From the cell containing the given text, extract its center point as (X, Y) coordinate. 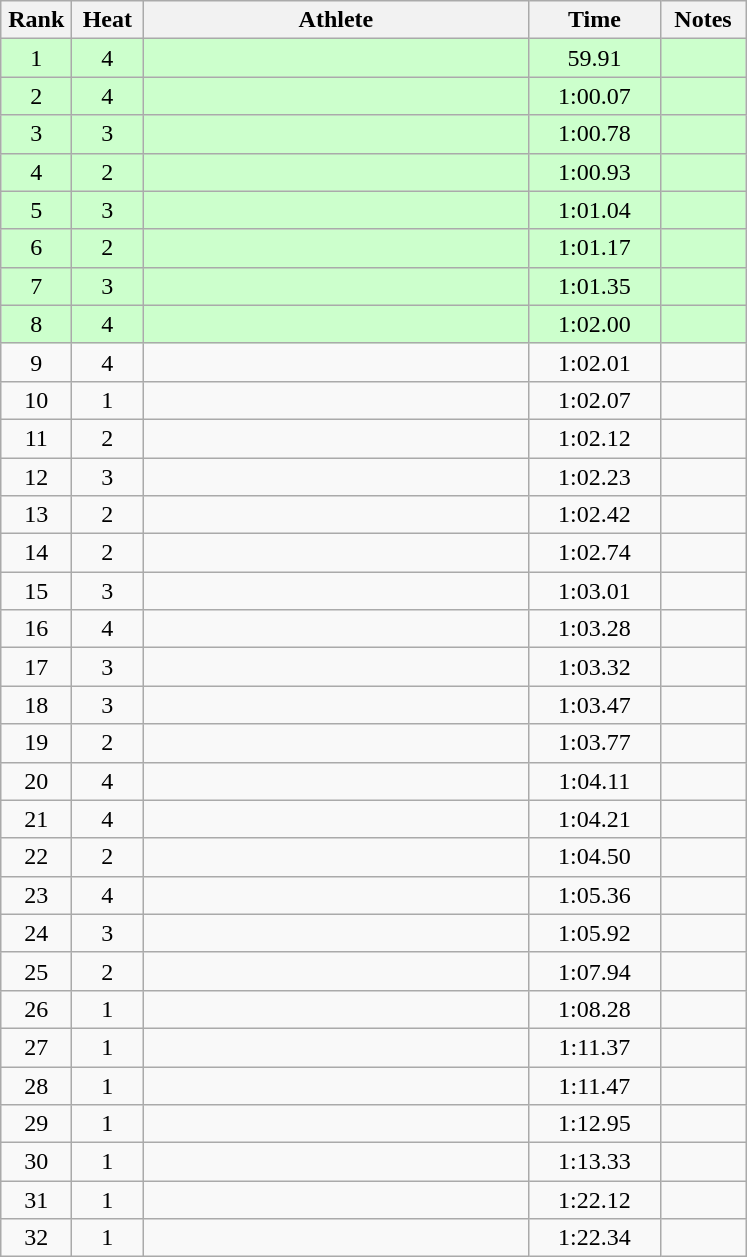
1:01.35 (594, 286)
Athlete (336, 20)
16 (36, 629)
22 (36, 857)
7 (36, 286)
1:00.07 (594, 96)
30 (36, 1162)
1:02.74 (594, 553)
10 (36, 400)
1:08.28 (594, 1009)
1:07.94 (594, 971)
1:02.01 (594, 362)
Time (594, 20)
1:00.93 (594, 172)
1:03.01 (594, 591)
32 (36, 1238)
8 (36, 324)
1:12.95 (594, 1124)
1:04.21 (594, 819)
1:02.23 (594, 477)
1:22.34 (594, 1238)
23 (36, 895)
31 (36, 1200)
25 (36, 971)
1:01.04 (594, 210)
1:13.33 (594, 1162)
6 (36, 248)
20 (36, 781)
Heat (108, 20)
5 (36, 210)
1:02.42 (594, 515)
1:03.77 (594, 743)
9 (36, 362)
1:22.12 (594, 1200)
Rank (36, 20)
27 (36, 1047)
24 (36, 933)
17 (36, 667)
Notes (703, 20)
1:03.32 (594, 667)
1:05.92 (594, 933)
1:11.47 (594, 1085)
29 (36, 1124)
26 (36, 1009)
59.91 (594, 58)
1:11.37 (594, 1047)
1:04.50 (594, 857)
1:02.00 (594, 324)
15 (36, 591)
11 (36, 438)
1:02.07 (594, 400)
1:00.78 (594, 134)
14 (36, 553)
12 (36, 477)
1:03.47 (594, 705)
1:03.28 (594, 629)
1:05.36 (594, 895)
18 (36, 705)
28 (36, 1085)
1:01.17 (594, 248)
1:02.12 (594, 438)
1:04.11 (594, 781)
13 (36, 515)
19 (36, 743)
21 (36, 819)
